Pinpoint the cell where the given text exists, returning its (x, y) midpoint coordinate. 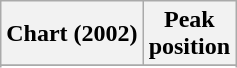
Chart (2002) (72, 34)
Peakposition (189, 34)
